Scan for the cell matching the given text and deliver its (x, y) coordinate at center. 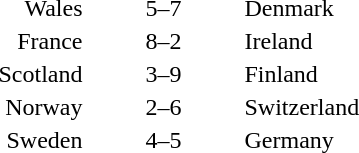
2–6 (164, 107)
3–9 (164, 74)
8–2 (164, 41)
